Determine the (x, y) coordinate at the center of the cell enclosing the given text.  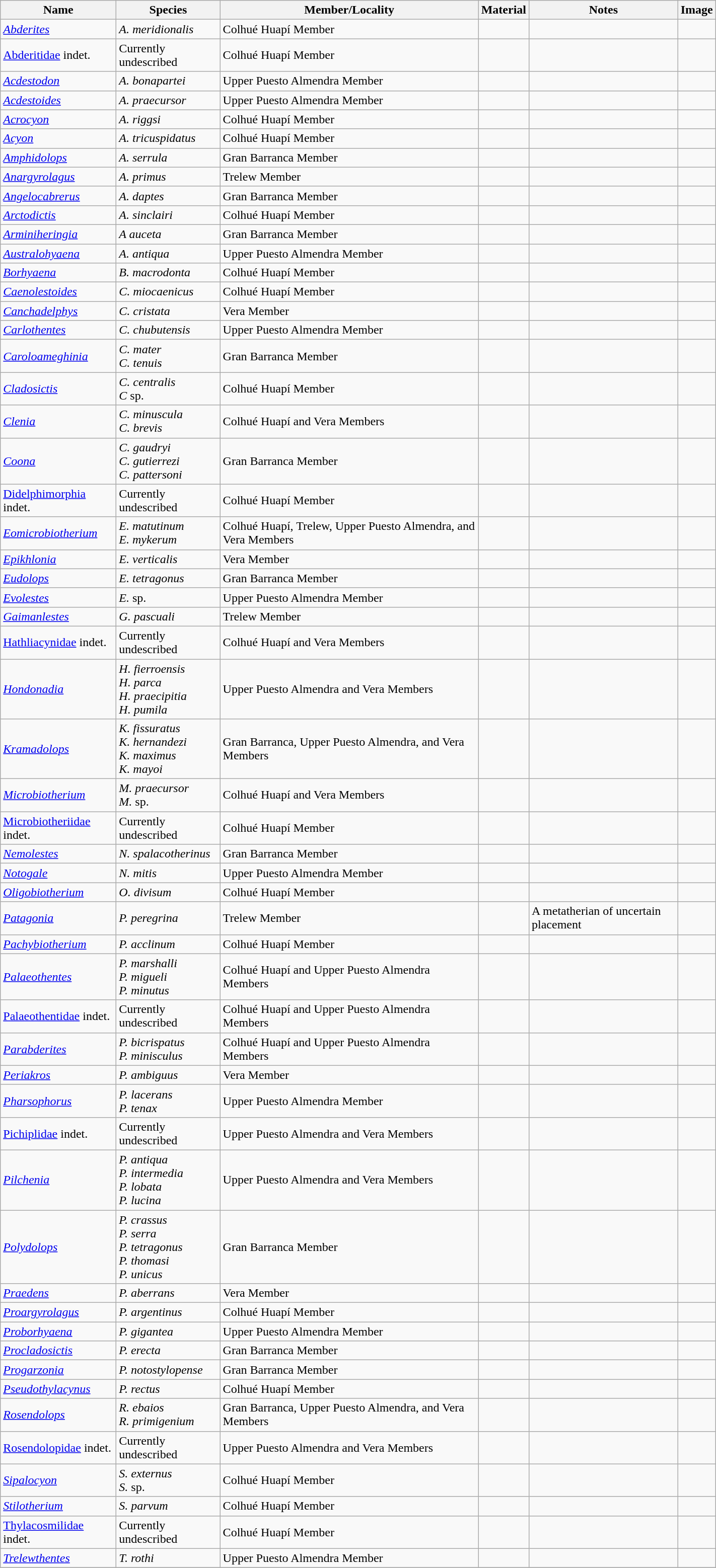
Epikhlonia (58, 559)
Hondonadia (58, 689)
A. sinclairi (168, 215)
Caenolestoides (58, 292)
Cladosictis (58, 388)
Arctodictis (58, 215)
Praedens (58, 1293)
Pharsophorus (58, 1101)
R. ebaiosR. primigenium (168, 1415)
Caroloameghinia (58, 356)
E. sp. (168, 597)
Nemolestes (58, 854)
P. argentinus (168, 1312)
Colhué Huapí, Trelew, Upper Puesto Almendra, and Vera Members (349, 533)
Microbiotheriidae indet. (58, 828)
Clenia (58, 422)
A. primus (168, 177)
A metatherian of uncertain placement (604, 918)
P. rectus (168, 1389)
P. peregrina (168, 918)
Notes (604, 10)
Polydolops (58, 1246)
Oligobiotherium (58, 892)
Trelewthentes (58, 1558)
P. antiquaP. intermediaP. lobataP. lucina (168, 1180)
B. macrodonta (168, 273)
Proargyrolagus (58, 1312)
Arminiheringia (58, 234)
Gaimanlestes (58, 616)
Microbiotherium (58, 795)
N. spalacotherinus (168, 854)
Rosendolopidae indet. (58, 1447)
H. fierroensisH. parcaH. praecipitiaH. pumila (168, 689)
P. ambiguus (168, 1075)
P. bicrispatusP. minisculus (168, 1049)
C. gaudryiC. gutierreziC. pattersoni (168, 461)
Progarzonia (58, 1370)
Abderitidae indet. (58, 55)
S. externusS. sp. (168, 1480)
Stilotherium (58, 1506)
Pseudothylacynus (58, 1389)
Borhyaena (58, 273)
Acrocyon (58, 119)
E. matutinumE. mykerum (168, 533)
P. marshalliP. migueliP. minutus (168, 977)
Name (58, 10)
A. serrula (168, 158)
C. minusculaC. brevis (168, 422)
N. mitis (168, 873)
Thylacosmilidae indet. (58, 1532)
Proborhyaena (58, 1331)
Acdestodon (58, 81)
Parabderites (58, 1049)
P. laceransP. tenax (168, 1101)
Acdestoides (58, 100)
Procladosictis (58, 1351)
Evolestes (58, 597)
P. acclinum (168, 944)
A. praecursor (168, 100)
A. meridionalis (168, 29)
P. erecta (168, 1351)
Palaeothentes (58, 977)
Pichiplidae indet. (58, 1133)
Sipalocyon (58, 1480)
Image (697, 10)
Species (168, 10)
A. tricuspidatus (168, 138)
E. verticalis (168, 559)
S. parvum (168, 1506)
G. pascuali (168, 616)
C. materC. tenuis (168, 356)
Carlothentes (58, 330)
Eudolops (58, 578)
C. cristata (168, 311)
C. chubutensis (168, 330)
Palaeothentidae indet. (58, 1016)
Didelphimorphia indet. (58, 500)
E. tetragonus (168, 578)
T. rothi (168, 1558)
Periakros (58, 1075)
Pilchenia (58, 1180)
M. praecursorM. sp. (168, 795)
Hathliacynidae indet. (58, 642)
Canchadelphys (58, 311)
A. bonapartei (168, 81)
P. crassusP. serraP. tetragonusP. thomasiP. unicus (168, 1246)
Rosendolops (58, 1415)
Member/Locality (349, 10)
Coona (58, 461)
Angelocabrerus (58, 196)
P. notostylopense (168, 1370)
K. fissuratusK. hernandeziK. maximusK. mayoi (168, 749)
P. aberrans (168, 1293)
Patagonia (58, 918)
Pachybiotherium (58, 944)
P. gigantea (168, 1331)
A. daptes (168, 196)
A auceta (168, 234)
Anargyrolagus (58, 177)
Acyon (58, 138)
Australohyaena (58, 253)
Notogale (58, 873)
A. riggsi (168, 119)
Kramadolops (58, 749)
Amphidolops (58, 158)
C. miocaenicus (168, 292)
Eomicrobiotherium (58, 533)
A. antiqua (168, 253)
C. centralisC sp. (168, 388)
O. divisum (168, 892)
Abderites (58, 29)
Material (504, 10)
